Scan for the cell matching the given text and deliver its (x, y) coordinate at center. 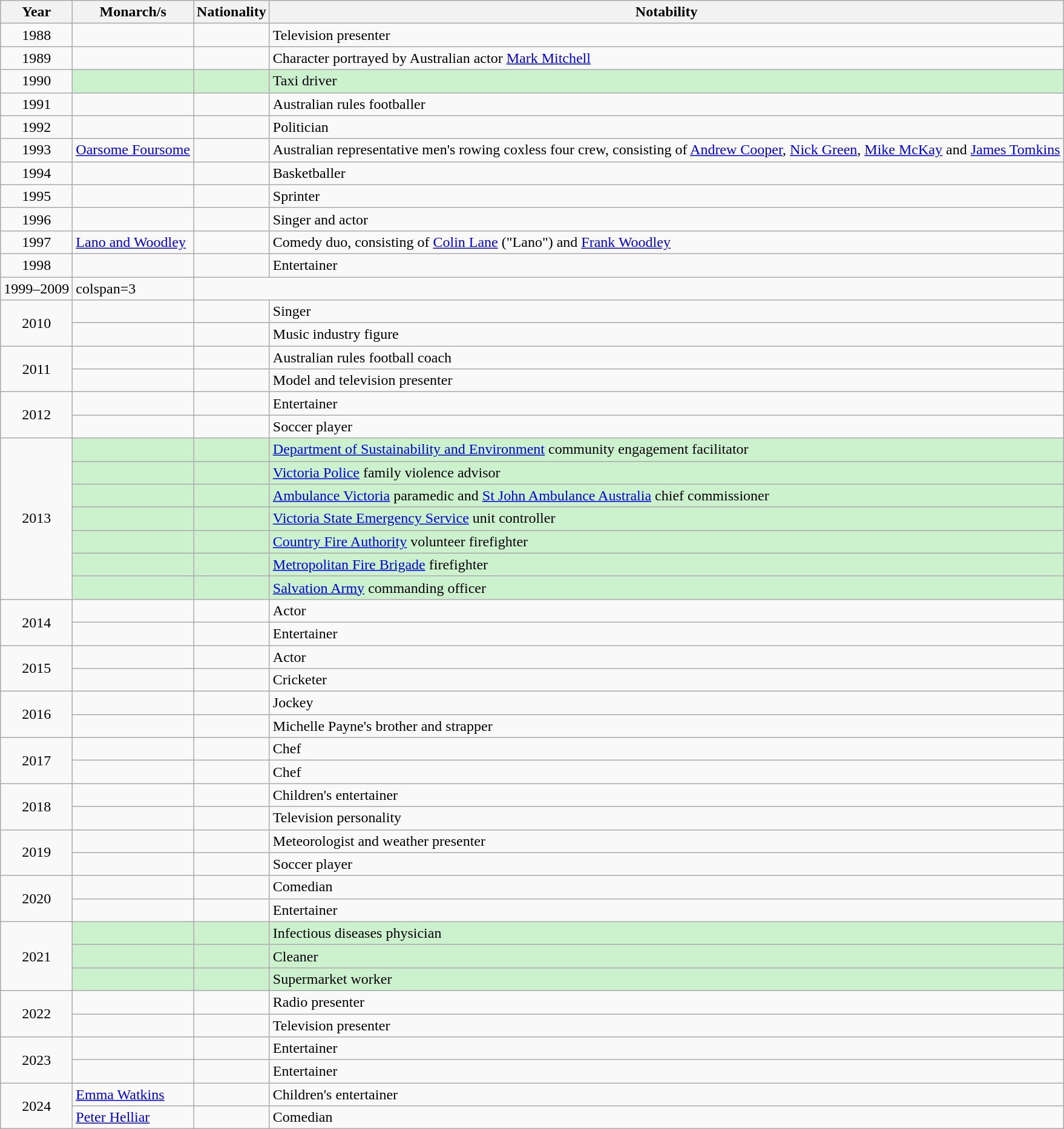
2010 (36, 323)
1994 (36, 173)
Meteorologist and weather presenter (666, 841)
1988 (36, 35)
Music industry figure (666, 335)
Model and television presenter (666, 381)
1995 (36, 196)
Cleaner (666, 956)
Comedy duo, consisting of Colin Lane ("Lano") and Frank Woodley (666, 242)
Australian rules football coach (666, 358)
Victoria State Emergency Service unit controller (666, 519)
Country Fire Authority volunteer firefighter (666, 542)
Year (36, 12)
Department of Sustainability and Environment community engagement facilitator (666, 450)
2023 (36, 1060)
2022 (36, 1013)
Taxi driver (666, 81)
Supermarket worker (666, 979)
Michelle Payne's brother and strapper (666, 726)
Jockey (666, 703)
1991 (36, 104)
Nationality (232, 12)
Peter Helliar (133, 1118)
1990 (36, 81)
Oarsome Foursome (133, 150)
2013 (36, 519)
Basketballer (666, 173)
2019 (36, 852)
2015 (36, 668)
Australian representative men's rowing coxless four crew, consisting of Andrew Cooper, Nick Green, Mike McKay and James Tomkins (666, 150)
Monarch/s (133, 12)
2020 (36, 898)
colspan=3 (133, 289)
Emma Watkins (133, 1095)
Salvation Army commanding officer (666, 587)
Australian rules footballer (666, 104)
2024 (36, 1106)
Ambulance Victoria paramedic and St John Ambulance Australia chief commissioner (666, 496)
Lano and Woodley (133, 242)
Metropolitan Fire Brigade firefighter (666, 564)
1998 (36, 265)
1999–2009 (36, 289)
2014 (36, 622)
Notability (666, 12)
Singer (666, 312)
Radio presenter (666, 1002)
Victoria Police family violence advisor (666, 473)
1997 (36, 242)
Character portrayed by Australian actor Mark Mitchell (666, 58)
2011 (36, 369)
2017 (36, 761)
2018 (36, 807)
2016 (36, 715)
Infectious diseases physician (666, 933)
2012 (36, 415)
1993 (36, 150)
Singer and actor (666, 219)
1996 (36, 219)
1992 (36, 127)
1989 (36, 58)
Sprinter (666, 196)
Television personality (666, 818)
Politician (666, 127)
Cricketer (666, 680)
2021 (36, 956)
